Detect which cell encompasses the target text, then output its (X, Y) center coordinate. 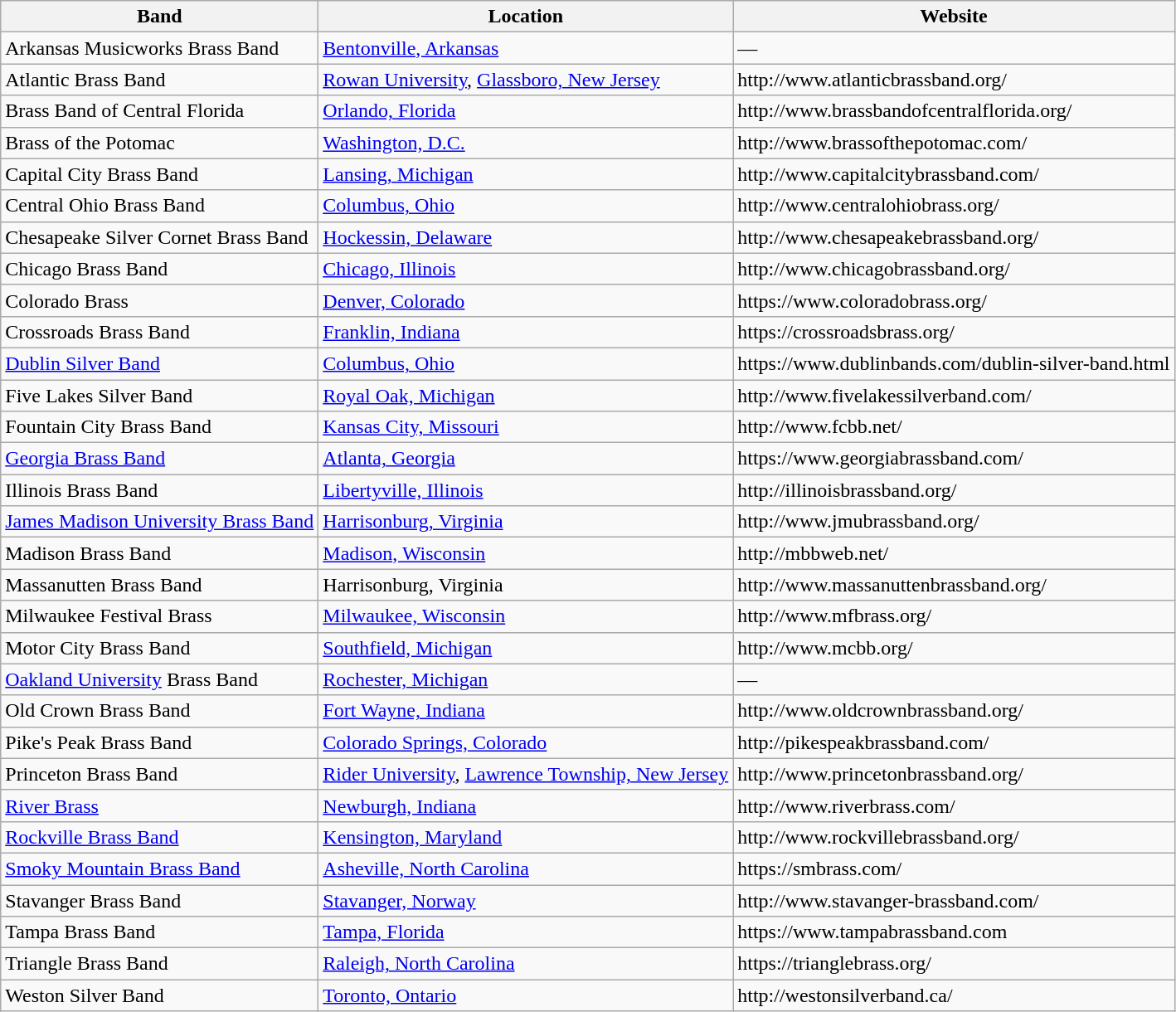
Five Lakes Silver Band (159, 396)
http://illinoisbrassband.org/ (954, 490)
http://www.brassbandofcentralflorida.org/ (954, 111)
Kensington, Maryland (526, 837)
Rider University, Lawrence Township, New Jersey (526, 774)
Rowan University, Glassboro, New Jersey (526, 80)
Tampa Brass Band (159, 932)
https://smbrass.com/ (954, 868)
http://mbbweb.net/ (954, 553)
Newburgh, Indiana (526, 805)
http://www.mfbrass.org/ (954, 616)
Capital City Brass Band (159, 174)
Crossroads Brass Band (159, 332)
Asheville, North Carolina (526, 868)
http://www.riverbrass.com/ (954, 805)
http://www.centralohiobrass.org/ (954, 206)
http://www.chesapeakebrassband.org/ (954, 237)
http://www.massanuttenbrassband.org/ (954, 585)
Band (159, 17)
Website (954, 17)
Location (526, 17)
http://www.brassofthepotomac.com/ (954, 143)
http://www.atlanticbrassband.org/ (954, 80)
Brass of the Potomac (159, 143)
https://www.georgiabrassband.com/ (954, 459)
Raleigh, North Carolina (526, 964)
Colorado Springs, Colorado (526, 742)
Brass Band of Central Florida (159, 111)
https://www.dublinbands.com/dublin-silver-band.html (954, 363)
Hockessin, Delaware (526, 237)
Weston Silver Band (159, 995)
http://www.mcbb.org/ (954, 648)
https://www.tampabrassband.com (954, 932)
https://trianglebrass.org/ (954, 964)
Franklin, Indiana (526, 332)
Georgia Brass Band (159, 459)
Oakland University Brass Band (159, 679)
Chicago, Illinois (526, 269)
http://www.chicagobrassband.org/ (954, 269)
http://westonsilverband.ca/ (954, 995)
Illinois Brass Band (159, 490)
Tampa, Florida (526, 932)
Rochester, Michigan (526, 679)
Madison, Wisconsin (526, 553)
Rockville Brass Band (159, 837)
http://www.oldcrownbrassband.org/ (954, 711)
Pike's Peak Brass Band (159, 742)
Atlantic Brass Band (159, 80)
Arkansas Musicworks Brass Band (159, 48)
Fort Wayne, Indiana (526, 711)
Motor City Brass Band (159, 648)
http://www.fivelakessilverband.com/ (954, 396)
Lansing, Michigan (526, 174)
Smoky Mountain Brass Band (159, 868)
https://www.coloradobrass.org/ (954, 300)
http://www.capitalcitybrassband.com/ (954, 174)
Washington, D.C. (526, 143)
Stavanger Brass Band (159, 900)
Princeton Brass Band (159, 774)
Toronto, Ontario (526, 995)
Orlando, Florida (526, 111)
Dublin Silver Band (159, 363)
Milwaukee Festival Brass (159, 616)
James Madison University Brass Band (159, 522)
Old Crown Brass Band (159, 711)
Fountain City Brass Band (159, 427)
http://www.jmubrassband.org/ (954, 522)
http://pikespeakbrassband.com/ (954, 742)
Chesapeake Silver Cornet Brass Band (159, 237)
https://crossroadsbrass.org/ (954, 332)
Colorado Brass (159, 300)
http://www.fcbb.net/ (954, 427)
Milwaukee, Wisconsin (526, 616)
Triangle Brass Band (159, 964)
Bentonville, Arkansas (526, 48)
River Brass (159, 805)
http://www.rockvillebrassband.org/ (954, 837)
Madison Brass Band (159, 553)
Chicago Brass Band (159, 269)
Southfield, Michigan (526, 648)
Massanutten Brass Band (159, 585)
Atlanta, Georgia (526, 459)
Royal Oak, Michigan (526, 396)
http://www.stavanger-brassband.com/ (954, 900)
Libertyville, Illinois (526, 490)
Central Ohio Brass Band (159, 206)
Kansas City, Missouri (526, 427)
Stavanger, Norway (526, 900)
Denver, Colorado (526, 300)
http://www.princetonbrassband.org/ (954, 774)
